Return the [X, Y] coordinate for the center point of the cell that contains the specified text.  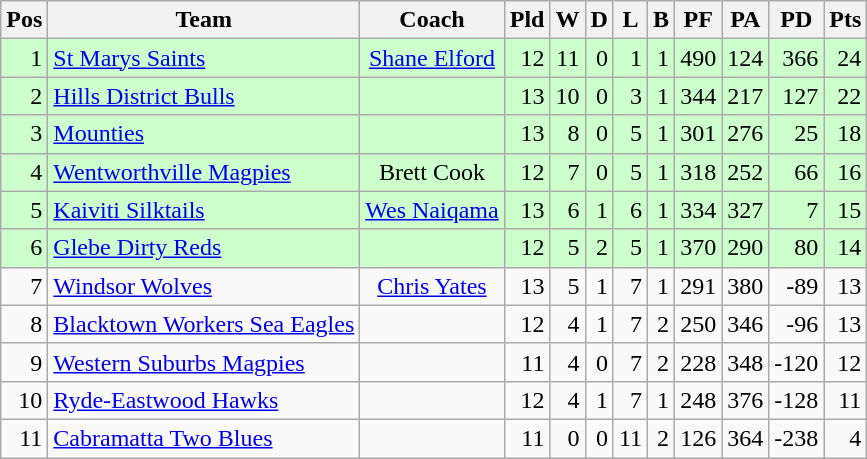
334 [698, 210]
327 [746, 210]
B [662, 20]
366 [796, 58]
124 [746, 58]
-238 [796, 438]
Mounties [204, 134]
PD [796, 20]
15 [846, 210]
380 [746, 286]
-120 [796, 362]
-96 [796, 324]
217 [746, 96]
Glebe Dirty Reds [204, 248]
318 [698, 172]
344 [698, 96]
Team [204, 20]
PF [698, 20]
Cabramatta Two Blues [204, 438]
Western Suburbs Magpies [204, 362]
Wentworthville Magpies [204, 172]
L [630, 20]
Pld [527, 20]
-128 [796, 400]
Pos [24, 20]
126 [698, 438]
22 [846, 96]
16 [846, 172]
St Marys Saints [204, 58]
127 [796, 96]
9 [24, 362]
Hills District Bulls [204, 96]
-89 [796, 286]
Wes Naiqama [432, 210]
Pts [846, 20]
276 [746, 134]
250 [698, 324]
Windsor Wolves [204, 286]
Chris Yates [432, 286]
248 [698, 400]
290 [746, 248]
PA [746, 20]
376 [746, 400]
348 [746, 362]
80 [796, 248]
Kaiviti Silktails [204, 210]
W [568, 20]
25 [796, 134]
490 [698, 58]
18 [846, 134]
14 [846, 248]
Shane Elford [432, 58]
291 [698, 286]
370 [698, 248]
364 [746, 438]
228 [698, 362]
24 [846, 58]
346 [746, 324]
Brett Cook [432, 172]
66 [796, 172]
D [599, 20]
Blacktown Workers Sea Eagles [204, 324]
252 [746, 172]
301 [698, 134]
Coach [432, 20]
Ryde-Eastwood Hawks [204, 400]
